Capture the cell that displays the provided text and extract its [x, y] central coordinate. 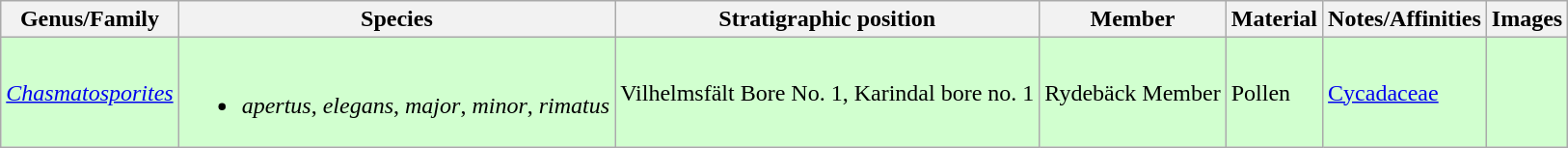
Cycadaceae [1405, 93]
Species [396, 19]
Pollen [1274, 93]
Chasmatosporites [90, 93]
Rydebäck Member [1132, 93]
Member [1132, 19]
Vilhelmsfält Bore No. 1, Karindal bore no. 1 [827, 93]
Material [1274, 19]
Stratigraphic position [827, 19]
Genus/Family [90, 19]
apertus, elegans, major, minor, rimatus [396, 93]
Images [1527, 19]
Notes/Affinities [1405, 19]
